For the text-containing cell, return its midpoint in [X, Y] coordinate format. 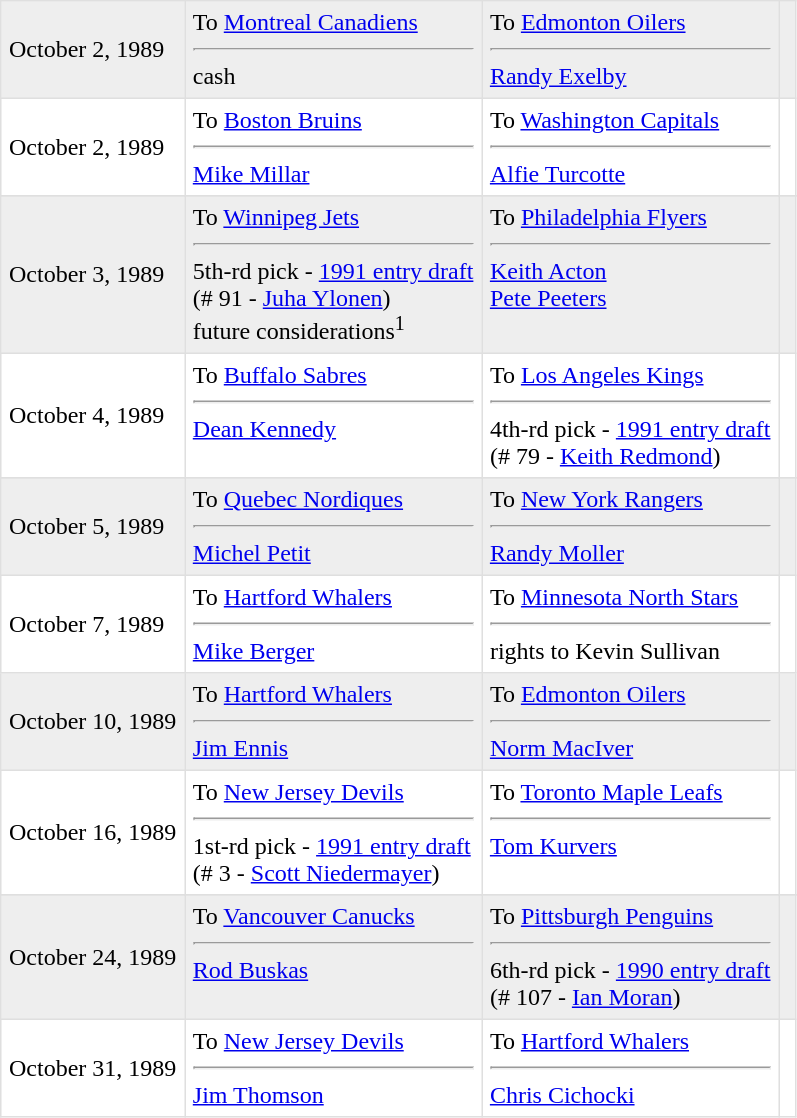
October 7, 1989 [93, 625]
To New York RangersRandy Moller [630, 527]
To Toronto Maple LeafsTom Kurvers [630, 833]
October 16, 1989 [93, 833]
October 5, 1989 [93, 527]
October 31, 1989 [93, 1069]
To Philadelphia FlyersKeith ActonPete Peeters [630, 275]
To Minnesota North Starsrights to Kevin Sullivan [630, 625]
To Los Angeles Kings4th-rd pick - 1991 entry draft(# 79 - Keith Redmond) [630, 416]
October 24, 1989 [93, 957]
To Edmonton OilersNorm MacIver [630, 722]
October 3, 1989 [93, 275]
To New Jersey Devils1st-rd pick - 1991 entry draft(# 3 - Scott Niedermayer) [334, 833]
To Hartford WhalersJim Ennis [334, 722]
To Washington CapitalsAlfie Turcotte [630, 147]
To Edmonton OilersRandy Exelby [630, 50]
To Hartford WhalersMike Berger [334, 625]
To Winnipeg Jets5th-rd pick - 1991 entry draft(# 91 - Juha Ylonen)future considerations1 [334, 275]
October 4, 1989 [93, 416]
To New Jersey DevilsJim Thomson [334, 1069]
To Buffalo SabresDean Kennedy [334, 416]
To Quebec NordiquesMichel Petit [334, 527]
To Pittsburgh Penguins6th-rd pick - 1990 entry draft(# 107 - Ian Moran) [630, 957]
To Montreal Canadienscash [334, 50]
To Hartford WhalersChris Cichocki [630, 1069]
To Vancouver CanucksRod Buskas [334, 957]
To Boston BruinsMike Millar [334, 147]
October 10, 1989 [93, 722]
